Search for the cell housing the specified text and yield its (X, Y) center coordinate. 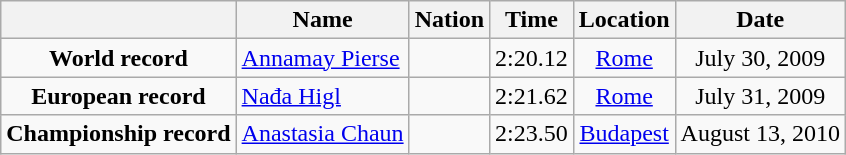
Championship record (118, 134)
July 30, 2009 (760, 58)
2:21.62 (532, 96)
August 13, 2010 (760, 134)
Time (532, 20)
2:20.12 (532, 58)
World record (118, 58)
Anastasia Chaun (322, 134)
European record (118, 96)
Location (624, 20)
Annamay Pierse (322, 58)
2:23.50 (532, 134)
Nađa Higl (322, 96)
Date (760, 20)
Budapest (624, 134)
Nation (449, 20)
July 31, 2009 (760, 96)
Name (322, 20)
